Return (X, Y) of the center of cell containing provided text 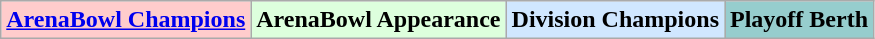
Playoff Berth (798, 20)
ArenaBowl Champions (126, 20)
Division Champions (615, 20)
ArenaBowl Appearance (378, 20)
